Return the (X, Y) coordinate for the center point of the cell that contains the specified text.  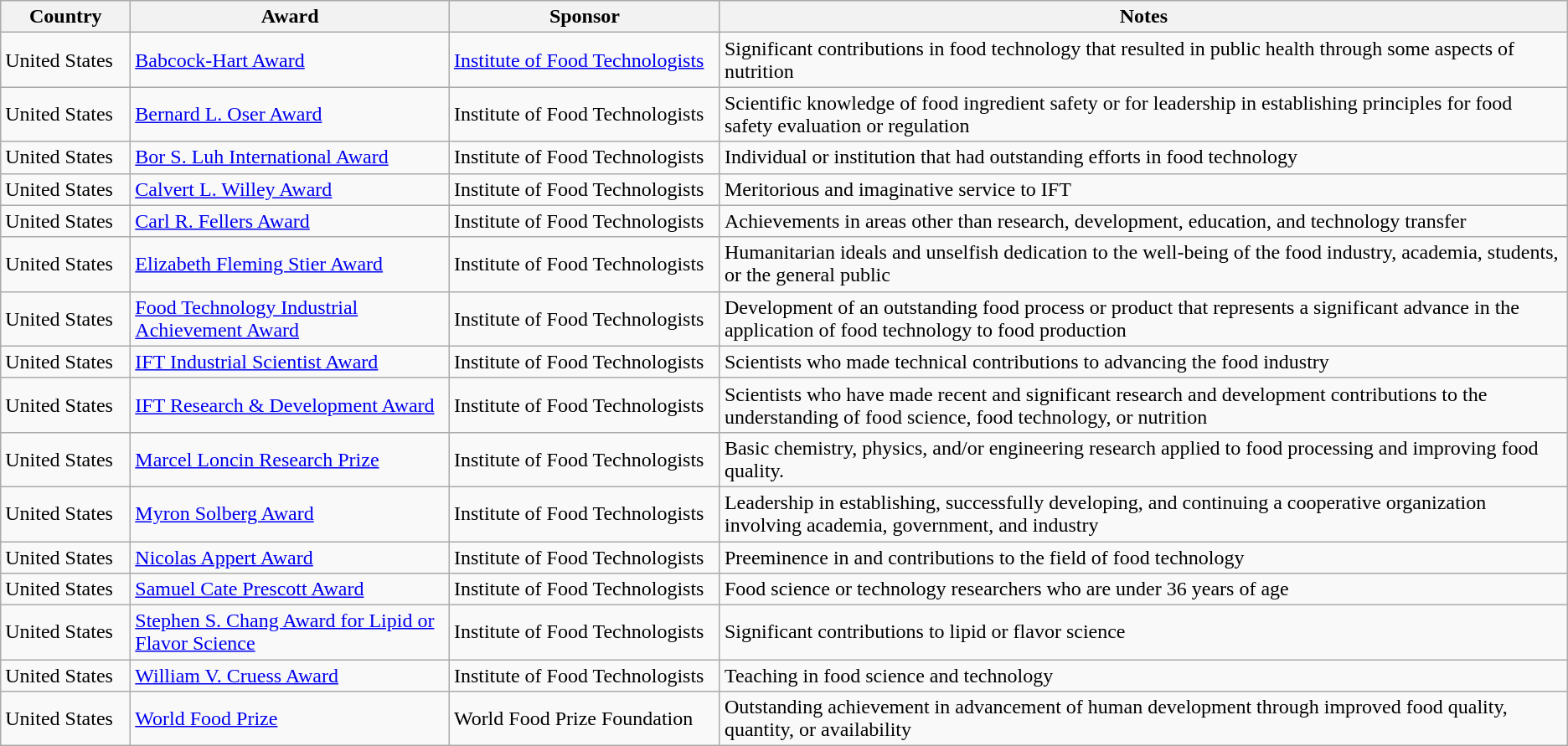
Notes (1143, 17)
Scientists who made technical contributions to advancing the food industry (1143, 362)
Development of an outstanding food process or product that represents a significant advance in the application of food technology to food production (1143, 318)
World Food Prize (290, 718)
William V. Cruess Award (290, 676)
Award (290, 17)
Bernard L. Oser Award (290, 114)
Scientific knowledge of food ingredient safety or for leadership in establishing principles for food safety evaluation or regulation (1143, 114)
Nicolas Appert Award (290, 557)
World Food Prize Foundation (585, 718)
Sponsor (585, 17)
Food Technology Industrial Achievement Award (290, 318)
Babcock-Hart Award (290, 60)
Preeminence in and contributions to the field of food technology (1143, 557)
Calvert L. Willey Award (290, 189)
Carl R. Fellers Award (290, 221)
Achievements in areas other than research, development, education, and technology transfer (1143, 221)
IFT Industrial Scientist Award (290, 362)
Myron Solberg Award (290, 514)
Elizabeth Fleming Stier Award (290, 265)
Significant contributions to lipid or flavor science (1143, 633)
Outstanding achievement in advancement of human development through improved food quality, quantity, or availability (1143, 718)
Country (65, 17)
Teaching in food science and technology (1143, 676)
Bor S. Luh International Award (290, 157)
Leadership in establishing, successfully developing, and continuing a cooperative organization involving academia, government, and industry (1143, 514)
IFT Research & Development Award (290, 405)
Samuel Cate Prescott Award (290, 589)
Significant contributions in food technology that resulted in public health through some aspects of nutrition (1143, 60)
Meritorious and imaginative service to IFT (1143, 189)
Marcel Loncin Research Prize (290, 459)
Basic chemistry, physics, and/or engineering research applied to food processing and improving food quality. (1143, 459)
Individual or institution that had outstanding efforts in food technology (1143, 157)
Food science or technology researchers who are under 36 years of age (1143, 589)
Humanitarian ideals and unselfish dedication to the well-being of the food industry, academia, students, or the general public (1143, 265)
Stephen S. Chang Award for Lipid or Flavor Science (290, 633)
